Return the [x, y] coordinate for the center point of the cell that contains the specified text.  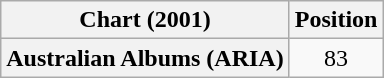
Chart (2001) [145, 20]
Australian Albums (ARIA) [145, 58]
Position [336, 20]
83 [336, 58]
